Locate the cell with the specified text and output its (x, y) center coordinate. 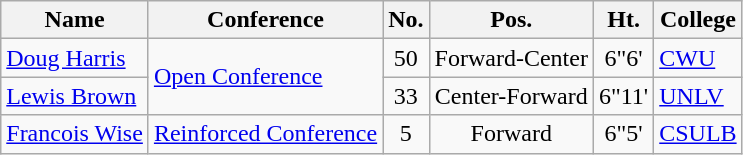
Conference (265, 20)
50 (406, 58)
UNLV (698, 96)
Name (75, 20)
CWU (698, 58)
Open Conference (265, 77)
Forward-Center (511, 58)
Doug Harris (75, 58)
Forward (511, 134)
CSULB (698, 134)
6"5' (623, 134)
Pos. (511, 20)
Francois Wise (75, 134)
Reinforced Conference (265, 134)
No. (406, 20)
Ht. (623, 20)
Lewis Brown (75, 96)
Center-Forward (511, 96)
College (698, 20)
6"6' (623, 58)
6"11' (623, 96)
33 (406, 96)
5 (406, 134)
